From the cell containing the given text, extract its center point as [X, Y] coordinate. 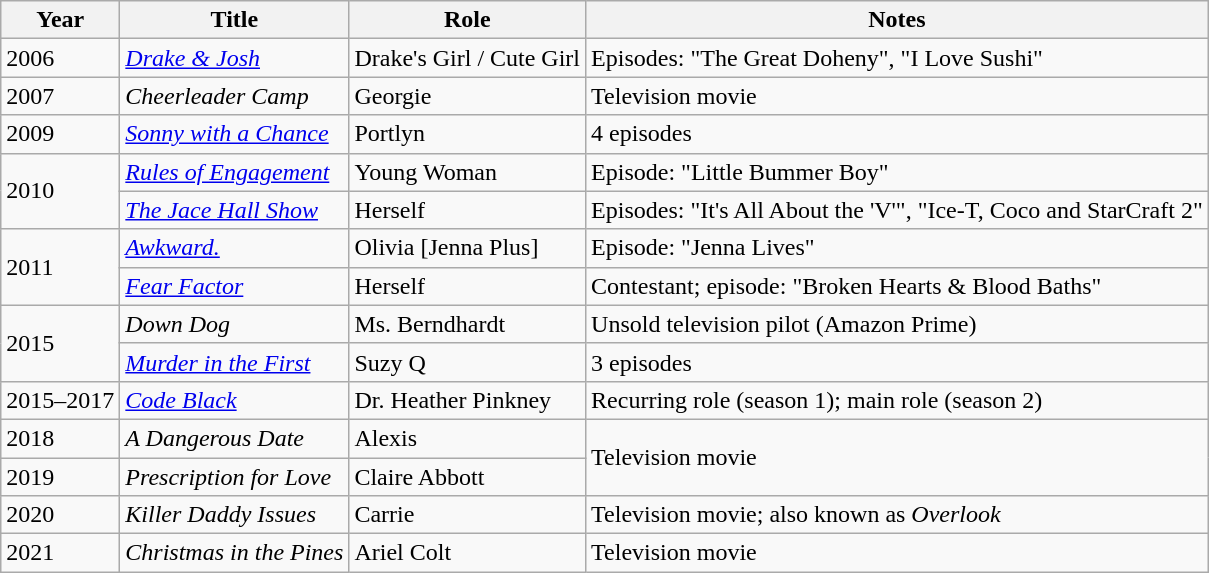
Code Black [234, 400]
Awkward. [234, 248]
Suzy Q [468, 362]
Dr. Heather Pinkney [468, 400]
2015 [60, 343]
2018 [60, 438]
Year [60, 20]
Carrie [468, 515]
2021 [60, 553]
2007 [60, 96]
Murder in the First [234, 362]
2010 [60, 191]
Recurring role (season 1); main role (season 2) [898, 400]
2009 [60, 134]
Title [234, 20]
Role [468, 20]
Ms. Berndhardt [468, 324]
Young Woman [468, 172]
4 episodes [898, 134]
Notes [898, 20]
Episode: "Jenna Lives" [898, 248]
Contestant; episode: "Broken Hearts & Blood Baths" [898, 286]
Alexis [468, 438]
Sonny with a Chance [234, 134]
Drake & Josh [234, 58]
2015–2017 [60, 400]
Fear Factor [234, 286]
Episodes: "It's All About the 'V'", "Ice-T, Coco and StarCraft 2" [898, 210]
Down Dog [234, 324]
Christmas in the Pines [234, 553]
Unsold television pilot (Amazon Prime) [898, 324]
Prescription for Love [234, 477]
2019 [60, 477]
Episode: "Little Bummer Boy" [898, 172]
2006 [60, 58]
Killer Daddy Issues [234, 515]
2020 [60, 515]
Episodes: "The Great Doheny", "I Love Sushi" [898, 58]
2011 [60, 267]
Cheerleader Camp [234, 96]
Ariel Colt [468, 553]
Olivia [Jenna Plus] [468, 248]
Portlyn [468, 134]
Drake's Girl / Cute Girl [468, 58]
Rules of Engagement [234, 172]
A Dangerous Date [234, 438]
The Jace Hall Show [234, 210]
Georgie [468, 96]
Television movie; also known as Overlook [898, 515]
Claire Abbott [468, 477]
3 episodes [898, 362]
